Provide the [x, y] coordinate of the cell's center where the given text is located.  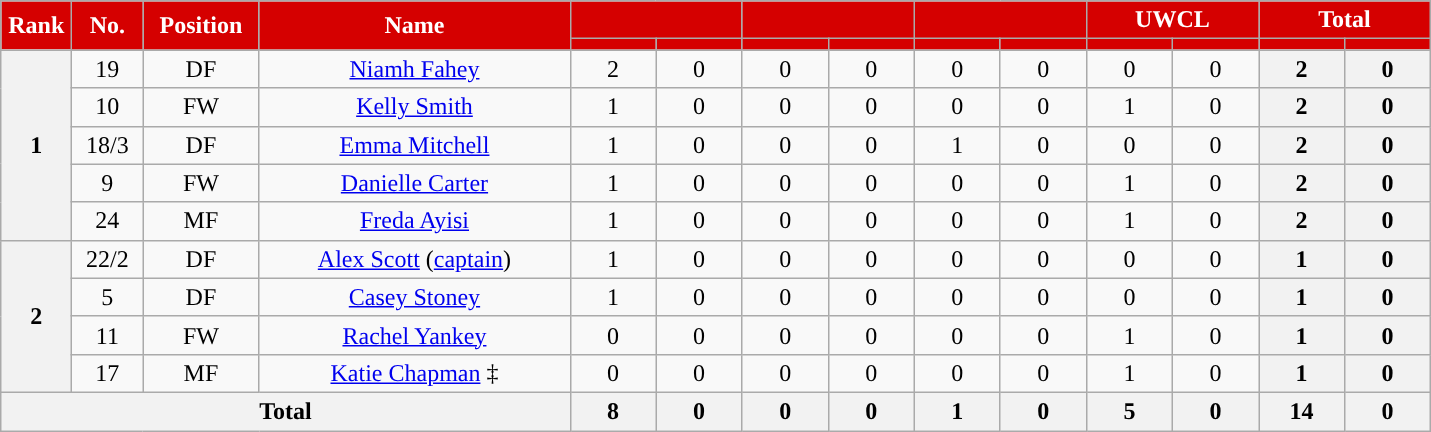
10 [108, 107]
Kelly Smith [414, 107]
Alex Scott (captain) [414, 259]
Name [414, 26]
14 [1301, 411]
18/3 [108, 145]
Danielle Carter [414, 183]
19 [108, 69]
Niamh Fahey [414, 69]
Casey Stoney [414, 297]
Rank [36, 26]
9 [108, 183]
Katie Chapman ‡ [414, 373]
Position [201, 26]
Rachel Yankey [414, 335]
11 [108, 335]
8 [613, 411]
24 [108, 221]
17 [108, 373]
No. [108, 26]
Freda Ayisi [414, 221]
22/2 [108, 259]
UWCL [1172, 20]
Emma Mitchell [414, 145]
